Extract the [x, y] coordinate from the center of the cell holding the provided text.  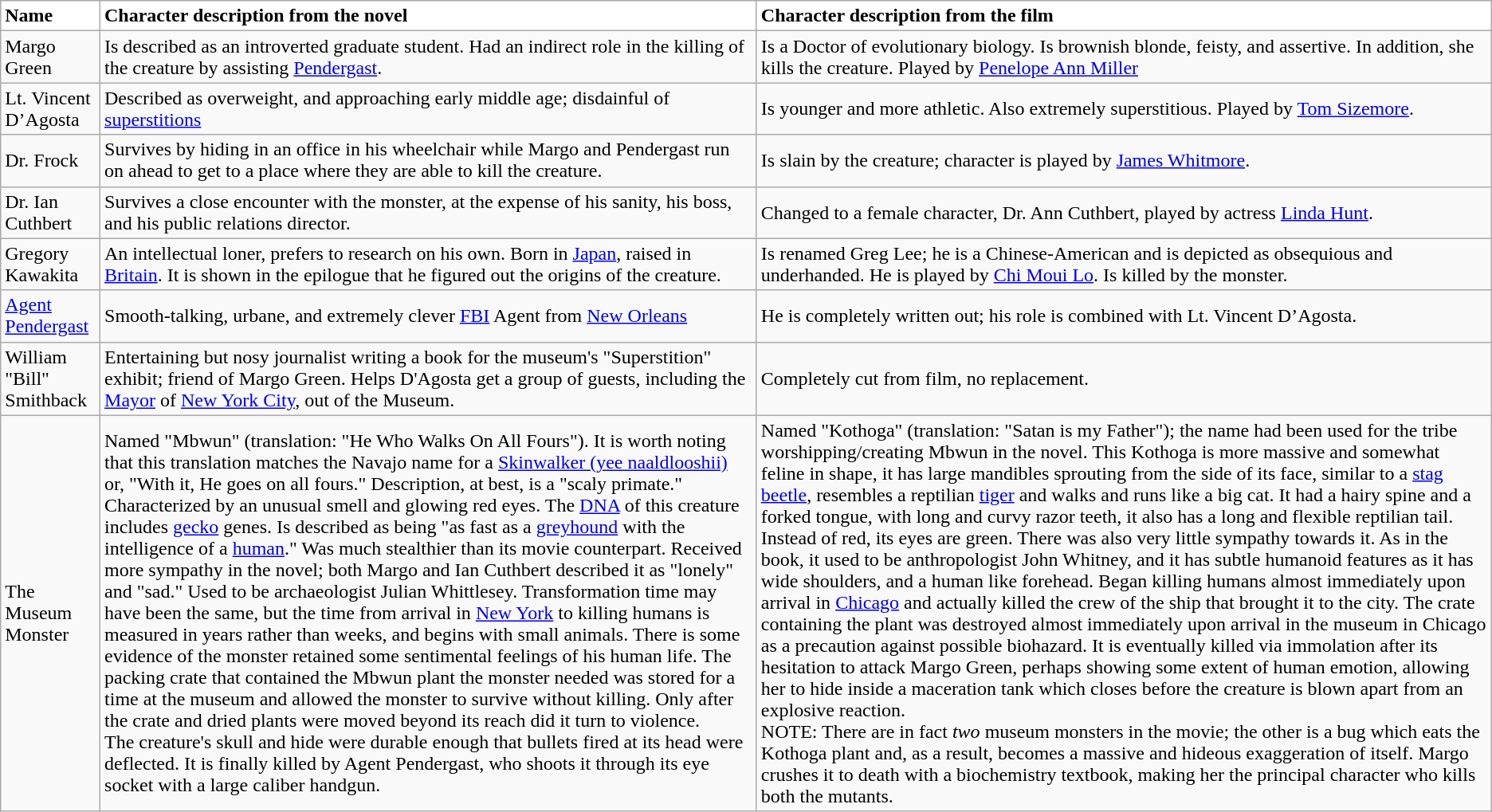
Is described as an introverted graduate student. Had an indirect role in the killing of the creature by assisting Pendergast. [429, 57]
Smooth-talking, urbane, and extremely clever FBI Agent from New Orleans [429, 316]
Character description from the film [1124, 16]
Is a Doctor of evolutionary biology. Is brownish blonde, feisty, and assertive. In addition, she kills the creature. Played by Penelope Ann Miller [1124, 57]
Name [51, 16]
Described as overweight, and approaching early middle age; disdainful of superstitions [429, 108]
He is completely written out; his role is combined with Lt. Vincent D’Agosta. [1124, 316]
Is slain by the creature; character is played by James Whitmore. [1124, 161]
Gregory Kawakita [51, 265]
Agent Pendergast [51, 316]
Lt. Vincent D’Agosta [51, 108]
Character description from the novel [429, 16]
Changed to a female character, Dr. Ann Cuthbert, played by actress Linda Hunt. [1124, 212]
Is renamed Greg Lee; he is a Chinese-American and is depicted as obsequious and underhanded. He is played by Chi Moui Lo. Is killed by the monster. [1124, 265]
Dr. Frock [51, 161]
Is younger and more athletic. Also extremely superstitious. Played by Tom Sizemore. [1124, 108]
Survives by hiding in an office in his wheelchair while Margo and Pendergast run on ahead to get to a place where they are able to kill the creature. [429, 161]
Dr. Ian Cuthbert [51, 212]
William "Bill" Smithback [51, 379]
Margo Green [51, 57]
The Museum Monster [51, 614]
Completely cut from film, no replacement. [1124, 379]
Survives a close encounter with the monster, at the expense of his sanity, his boss, and his public relations director. [429, 212]
